Search for the cell housing the specified text and yield its (X, Y) center coordinate. 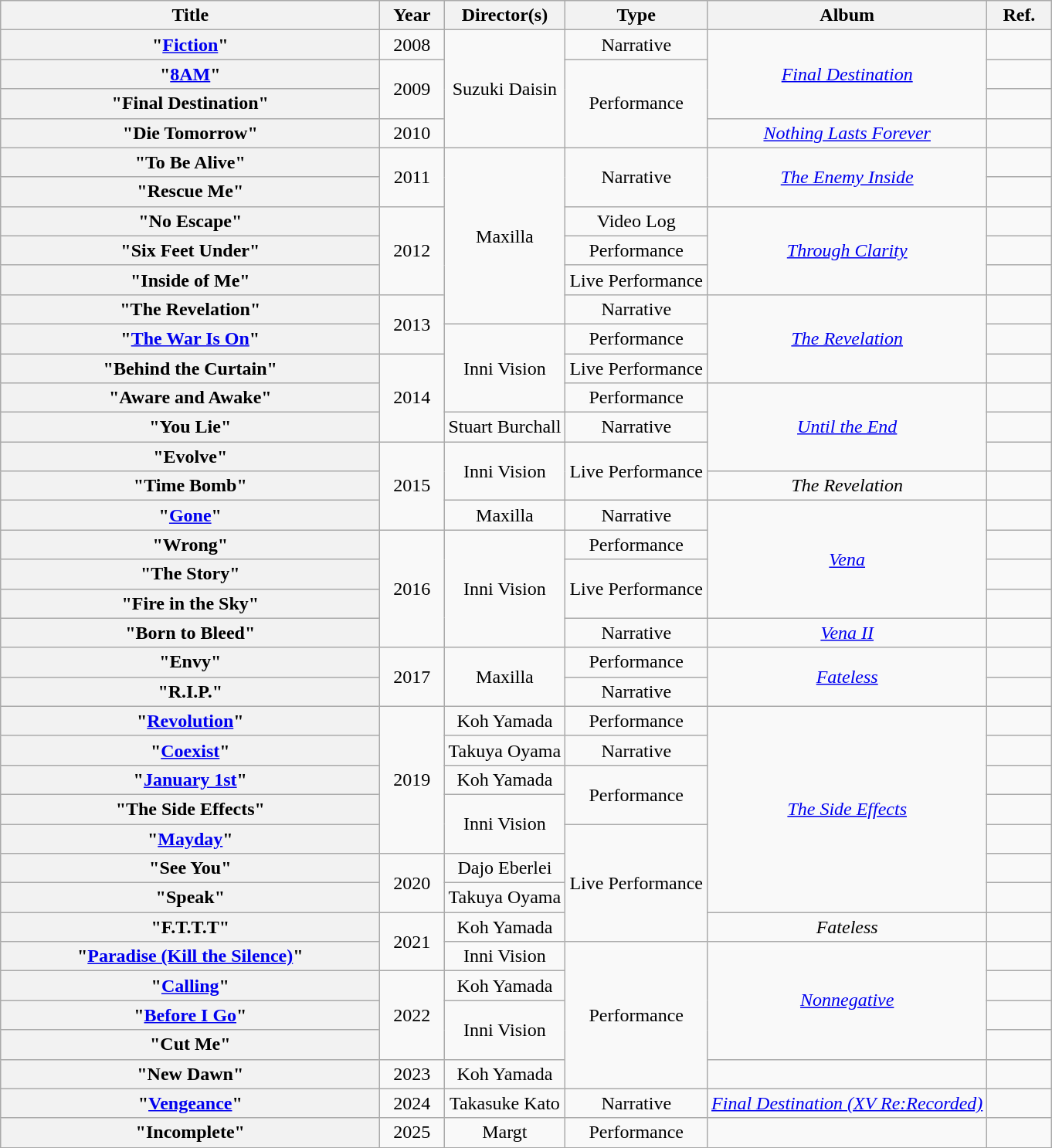
2024 (412, 1103)
"Rescue Me" (190, 192)
Year (412, 15)
2008 (412, 45)
"Aware and Awake" (190, 398)
"Time Bomb" (190, 486)
2013 (412, 324)
The Side Effects (847, 809)
Vena (847, 559)
2019 (412, 779)
2010 (412, 133)
"Born to Bleed" (190, 633)
Dajo Eberlei (505, 868)
"Speak" (190, 898)
"Six Feet Under" (190, 250)
"Fiction" (190, 45)
Ref. (1020, 15)
"Die Tomorrow" (190, 133)
Album (847, 15)
Nothing Lasts Forever (847, 133)
Title (190, 15)
2014 (412, 398)
2021 (412, 942)
2012 (412, 250)
2017 (412, 677)
2020 (412, 883)
"Before I Go" (190, 1015)
"8AM" (190, 74)
"The Story" (190, 574)
2015 (412, 486)
"Calling" (190, 986)
"Behind the Curtain" (190, 369)
"New Dawn" (190, 1074)
The Enemy Inside (847, 177)
Final Destination (XV Re:Recorded) (847, 1103)
"Revolution" (190, 721)
2023 (412, 1074)
2022 (412, 1015)
"Paradise (Kill the Silence)" (190, 956)
"Wrong" (190, 545)
"Fire in the Sky" (190, 603)
Video Log (636, 221)
Nonnegative (847, 1000)
"The War Is On" (190, 338)
Stuart Burchall (505, 427)
"F.T.T.T" (190, 927)
"No Escape" (190, 221)
"You Lie" (190, 427)
"Evolve" (190, 457)
"See You" (190, 868)
Suzuki Daisin (505, 89)
Takasuke Kato (505, 1103)
"To Be Alive" (190, 162)
"Final Destination" (190, 104)
2016 (412, 589)
"Vengeance" (190, 1103)
Until the End (847, 427)
2025 (412, 1133)
"Cut Me" (190, 1044)
"The Side Effects" (190, 809)
"Inside of Me" (190, 280)
"Coexist" (190, 750)
"Gone" (190, 515)
"R.I.P." (190, 691)
Type (636, 15)
Margt (505, 1133)
"January 1st" (190, 779)
"The Revelation" (190, 309)
Director(s) (505, 15)
Through Clarity (847, 250)
2011 (412, 177)
Vena II (847, 633)
Final Destination (847, 74)
"Mayday" (190, 838)
"Envy" (190, 662)
2009 (412, 89)
"Incomplete" (190, 1133)
